For the text-containing cell, return its midpoint in (X, Y) coordinate format. 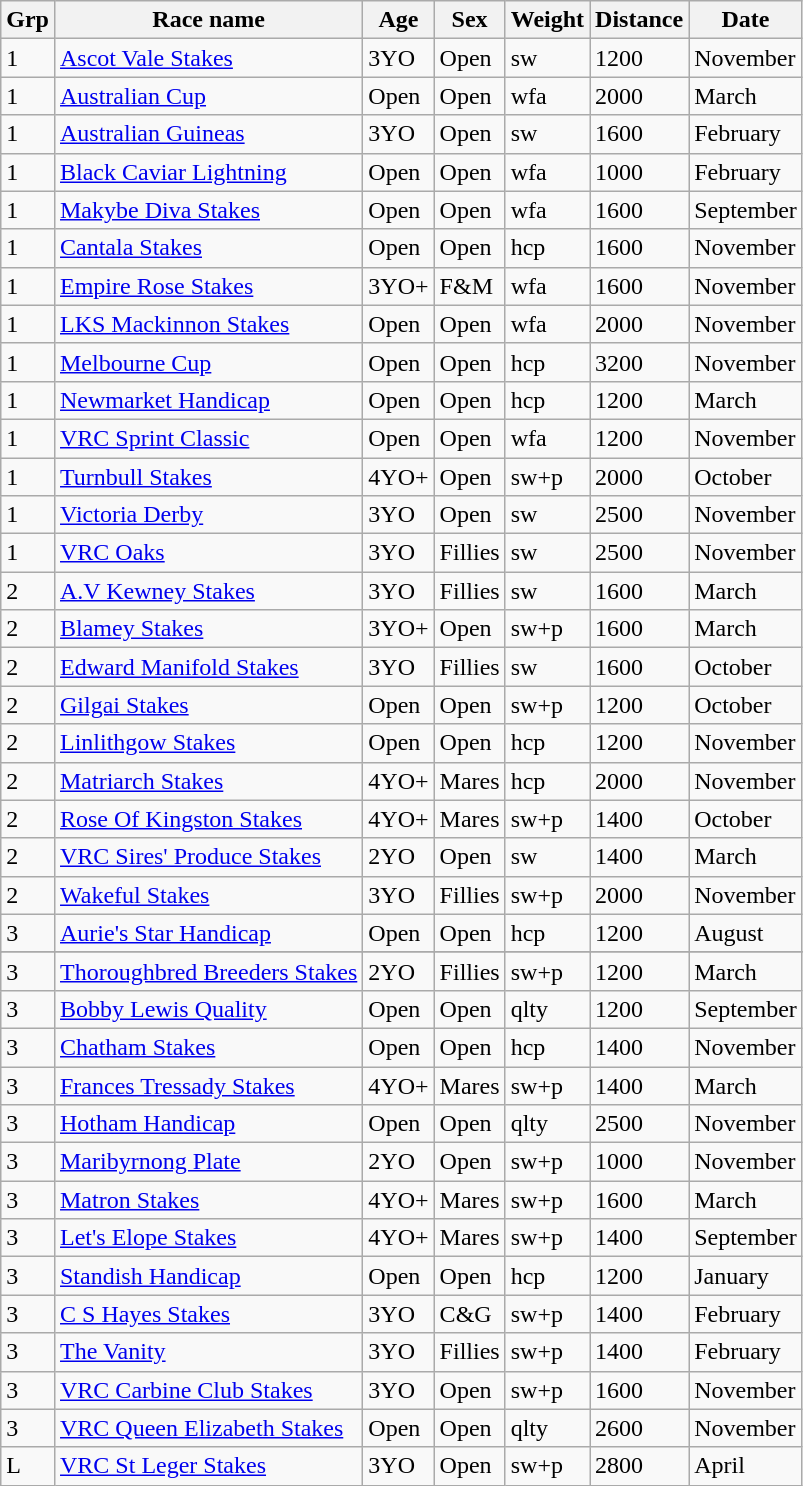
Melbourne Cup (208, 362)
Thoroughbred Breeders Stakes (208, 971)
Chatham Stakes (208, 1047)
Turnbull Stakes (208, 477)
Frances Tressady Stakes (208, 1085)
VRC St Leger Stakes (208, 1466)
VRC Carbine Club Stakes (208, 1390)
August (746, 933)
Australian Guineas (208, 134)
3200 (640, 362)
Matriarch Stakes (208, 781)
Matron Stakes (208, 1200)
F&M (470, 286)
Victoria Derby (208, 515)
VRC Sprint Classic (208, 438)
Edward Manifold Stakes (208, 667)
Makybe Diva Stakes (208, 210)
Gilgai Stakes (208, 705)
Newmarket Handicap (208, 400)
Blamey Stakes (208, 629)
April (746, 1466)
VRC Oaks (208, 553)
Age (398, 20)
VRC Queen Elizabeth Stakes (208, 1428)
Date (746, 20)
VRC Sires' Produce Stakes (208, 857)
Linlithgow Stakes (208, 743)
Empire Rose Stakes (208, 286)
A.V Kewney Stakes (208, 591)
Weight (547, 20)
Let's Elope Stakes (208, 1238)
Cantala Stakes (208, 248)
Grp (28, 20)
2800 (640, 1466)
L (28, 1466)
Distance (640, 20)
C S Hayes Stakes (208, 1314)
Sex (470, 20)
Rose Of Kingston Stakes (208, 819)
Australian Cup (208, 96)
Standish Handicap (208, 1276)
Hotham Handicap (208, 1124)
January (746, 1276)
Race name (208, 20)
Wakeful Stakes (208, 895)
Aurie's Star Handicap (208, 933)
C&G (470, 1314)
Maribyrnong Plate (208, 1162)
Black Caviar Lightning (208, 172)
LKS Mackinnon Stakes (208, 324)
2600 (640, 1428)
Ascot Vale Stakes (208, 58)
Bobby Lewis Quality (208, 1009)
The Vanity (208, 1352)
